Detect which cell encompasses the target text, then output its [x, y] center coordinate. 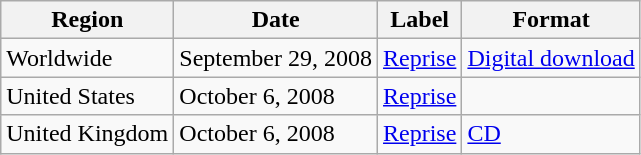
Date [276, 20]
Label [420, 20]
September 29, 2008 [276, 58]
Worldwide [88, 58]
Format [551, 20]
United Kingdom [88, 134]
CD [551, 134]
United States [88, 96]
Region [88, 20]
Digital download [551, 58]
